Provide the [X, Y] coordinate of the cell's center where the given text is located.  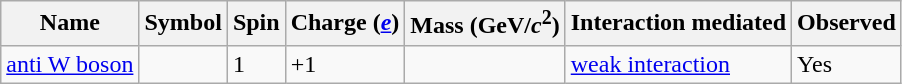
Name [70, 24]
Interaction mediated [678, 24]
+1 [345, 64]
Charge (e) [345, 24]
Observed [847, 24]
Symbol [183, 24]
1 [256, 64]
Mass (GeV/c2) [485, 24]
Yes [847, 64]
Spin [256, 24]
anti W boson [70, 64]
weak interaction [678, 64]
